Identify which cell holds the provided text, then report its (X, Y) central coordinate. 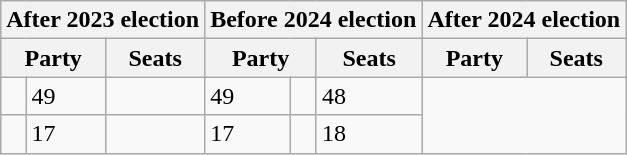
48 (368, 96)
18 (368, 134)
After 2024 election (524, 20)
After 2023 election (103, 20)
Before 2024 election (314, 20)
